Output the [X, Y] coordinate of the center of the cell containing the given text.  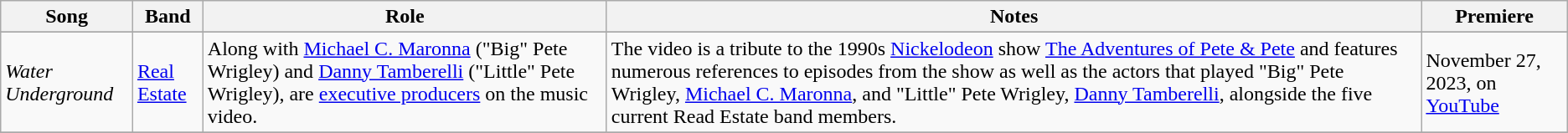
Water Underground [67, 82]
Premiere [1494, 17]
Role [405, 17]
Along with Michael C. Maronna ("Big" Pete Wrigley) and Danny Tamberelli ("Little" Pete Wrigley), are executive producers on the music video. [405, 82]
Notes [1014, 17]
Real Estate [168, 82]
Band [168, 17]
Song [67, 17]
November 27, 2023, on YouTube [1494, 82]
